Identify which cell holds the provided text, then report its (x, y) central coordinate. 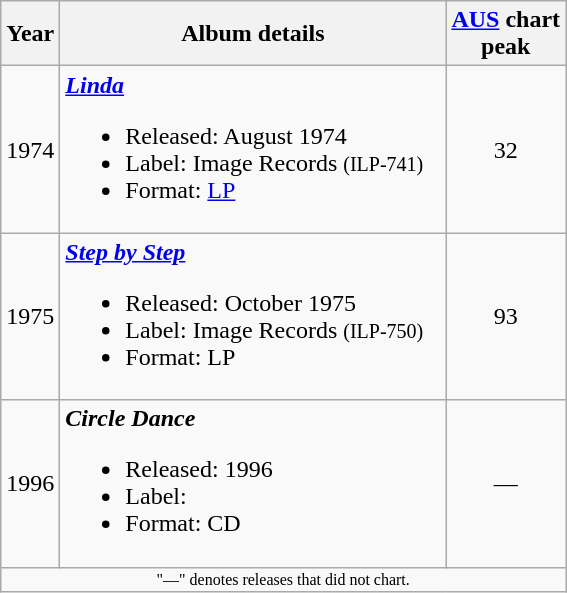
LindaReleased: August 1974Label: Image Records (ILP-741)Format: LP (253, 150)
1996 (30, 484)
93 (506, 316)
Album details (253, 34)
"—" denotes releases that did not chart. (284, 579)
1974 (30, 150)
1975 (30, 316)
32 (506, 150)
AUS chartpeak (506, 34)
Step by StepReleased: October 1975Label: Image Records (ILP-750)Format: LP (253, 316)
Year (30, 34)
— (506, 484)
Circle DanceReleased: 1996Label:Format: CD (253, 484)
